Detect which cell encompasses the target text, then output its [x, y] center coordinate. 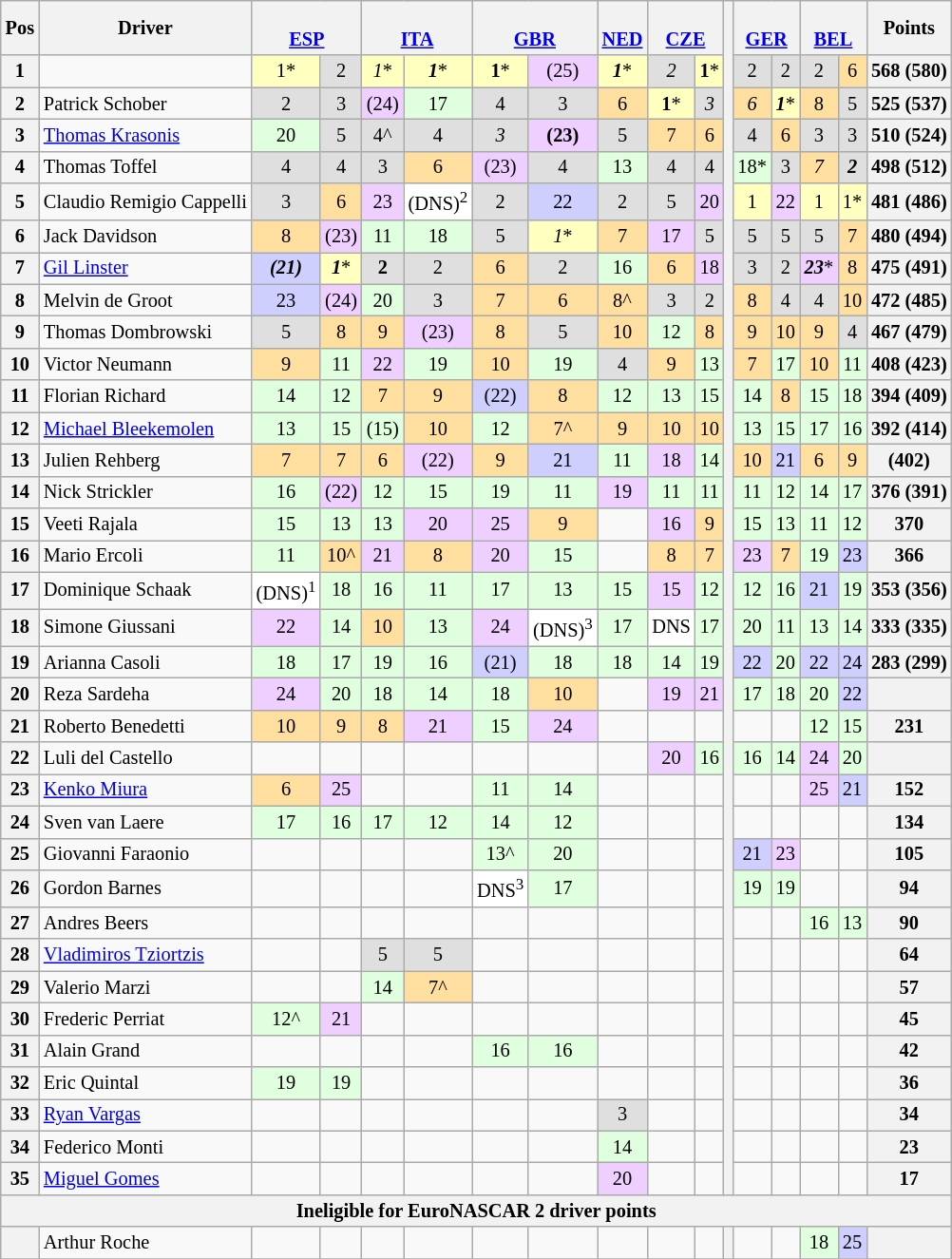
353 (356) [909, 591]
42 [909, 1051]
36 [909, 1083]
27 [20, 923]
12^ [287, 1019]
152 [909, 790]
Thomas Toffel [145, 167]
CZE [686, 28]
32 [20, 1083]
Veeti Rajala [145, 524]
29 [20, 987]
ITA [417, 28]
Kenko Miura [145, 790]
Vladimiros Tziortzis [145, 955]
231 [909, 726]
333 (335) [909, 627]
366 [909, 556]
Andres Beers [145, 923]
Alain Grand [145, 1051]
481 (486) [909, 201]
Luli del Castello [145, 758]
94 [909, 887]
(DNS)1 [287, 591]
Melvin de Groot [145, 300]
Mario Ercoli [145, 556]
Thomas Dombrowski [145, 333]
Valerio Marzi [145, 987]
Gordon Barnes [145, 887]
525 (537) [909, 104]
13^ [500, 854]
(15) [383, 429]
Roberto Benedetti [145, 726]
392 (414) [909, 429]
90 [909, 923]
Julien Rehberg [145, 460]
31 [20, 1051]
568 (580) [909, 71]
Giovanni Faraonio [145, 854]
105 [909, 854]
DNS [671, 627]
283 (299) [909, 662]
510 (524) [909, 135]
Reza Sardeha [145, 694]
Miguel Gomes [145, 1179]
30 [20, 1019]
394 (409) [909, 396]
8^ [623, 300]
Victor Neumann [145, 364]
480 (494) [909, 237]
Florian Richard [145, 396]
33 [20, 1115]
23* [819, 268]
Arthur Roche [145, 1243]
64 [909, 955]
Frederic Perriat [145, 1019]
Driver [145, 28]
Sven van Laere [145, 822]
Simone Giussani [145, 627]
28 [20, 955]
45 [909, 1019]
Jack Davidson [145, 237]
GBR [535, 28]
498 (512) [909, 167]
Ineligible for EuroNASCAR 2 driver points [477, 1211]
Dominique Schaak [145, 591]
Ryan Vargas [145, 1115]
35 [20, 1179]
467 (479) [909, 333]
57 [909, 987]
10^ [341, 556]
Thomas Krasonis [145, 135]
472 (485) [909, 300]
475 (491) [909, 268]
Patrick Schober [145, 104]
(DNS)3 [562, 627]
NED [623, 28]
408 (423) [909, 364]
BEL [833, 28]
ESP [307, 28]
Michael Bleekemolen [145, 429]
134 [909, 822]
18* [752, 167]
DNS3 [500, 887]
Points [909, 28]
376 (391) [909, 492]
Gil Linster [145, 268]
Federico Monti [145, 1147]
Pos [20, 28]
Claudio Remigio Cappelli [145, 201]
(25) [562, 71]
26 [20, 887]
370 [909, 524]
(DNS)2 [439, 201]
Nick Strickler [145, 492]
(402) [909, 460]
Arianna Casoli [145, 662]
Eric Quintal [145, 1083]
4^ [383, 135]
GER [766, 28]
